Provide the (x, y) coordinate of the cell's center where the given text is located.  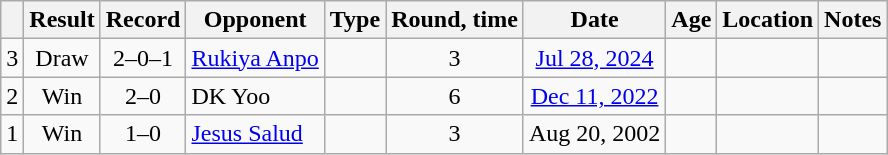
6 (455, 96)
Opponent (255, 20)
2 (12, 96)
2–0 (143, 96)
Draw (62, 58)
1–0 (143, 134)
Record (143, 20)
Jesus Salud (255, 134)
Age (692, 20)
Dec 11, 2022 (594, 96)
2–0–1 (143, 58)
Location (768, 20)
Round, time (455, 20)
Result (62, 20)
Type (354, 20)
Jul 28, 2024 (594, 58)
DK Yoo (255, 96)
Date (594, 20)
Rukiya Anpo (255, 58)
1 (12, 134)
Notes (853, 20)
Aug 20, 2002 (594, 134)
